Search for the cell housing the specified text and yield its (x, y) center coordinate. 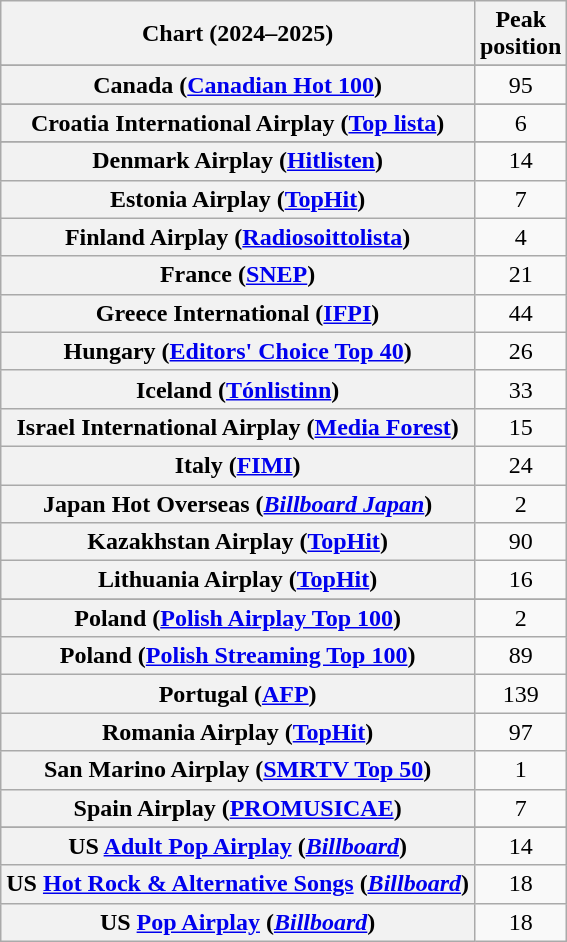
Kazakhstan Airplay (TopHit) (238, 542)
95 (520, 85)
US Adult Pop Airplay (Billboard) (238, 846)
Iceland (Tónlistinn) (238, 389)
21 (520, 275)
Finland Airplay (Radiosoittolista) (238, 237)
Poland (Polish Streaming Top 100) (238, 656)
Croatia International Airplay (Top lista) (238, 123)
89 (520, 656)
Portugal (AFP) (238, 694)
Canada (Canadian Hot 100) (238, 85)
16 (520, 580)
Chart (2024–2025) (238, 34)
Greece International (IFPI) (238, 313)
90 (520, 542)
Hungary (Editors' Choice Top 40) (238, 351)
4 (520, 237)
Spain Airplay (PROMUSICAE) (238, 808)
Peakposition (520, 34)
6 (520, 123)
15 (520, 427)
Japan Hot Overseas (Billboard Japan) (238, 503)
Estonia Airplay (TopHit) (238, 199)
US Pop Airplay (Billboard) (238, 922)
Lithuania Airplay (TopHit) (238, 580)
97 (520, 732)
US Hot Rock & Alternative Songs (Billboard) (238, 884)
26 (520, 351)
44 (520, 313)
Poland (Polish Airplay Top 100) (238, 618)
Denmark Airplay (Hitlisten) (238, 161)
1 (520, 770)
139 (520, 694)
France (SNEP) (238, 275)
Israel International Airplay (Media Forest) (238, 427)
24 (520, 465)
33 (520, 389)
San Marino Airplay (SMRTV Top 50) (238, 770)
Romania Airplay (TopHit) (238, 732)
Italy (FIMI) (238, 465)
